Detect which cell encompasses the target text, then output its (x, y) center coordinate. 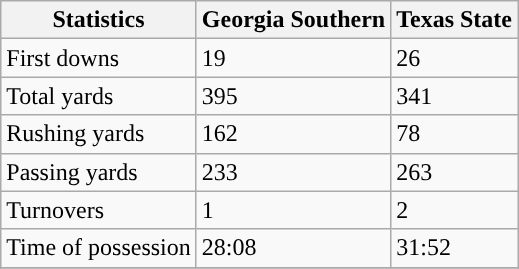
78 (454, 134)
26 (454, 58)
Turnovers (99, 210)
Texas State (454, 20)
31:52 (454, 248)
First downs (99, 58)
162 (293, 134)
341 (454, 96)
263 (454, 172)
2 (454, 210)
395 (293, 96)
1 (293, 210)
Statistics (99, 20)
19 (293, 58)
Time of possession (99, 248)
Passing yards (99, 172)
Rushing yards (99, 134)
Total yards (99, 96)
Georgia Southern (293, 20)
233 (293, 172)
28:08 (293, 248)
